Determine the (x, y) coordinate at the center of the cell enclosing the given text.  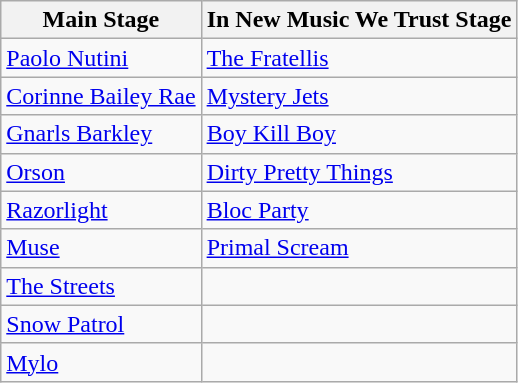
Mylo (101, 362)
Bloc Party (359, 210)
Muse (101, 248)
Mystery Jets (359, 96)
Orson (101, 172)
Paolo Nutini (101, 58)
Boy Kill Boy (359, 134)
Dirty Pretty Things (359, 172)
Gnarls Barkley (101, 134)
The Fratellis (359, 58)
Main Stage (101, 20)
Corinne Bailey Rae (101, 96)
In New Music We Trust Stage (359, 20)
The Streets (101, 286)
Razorlight (101, 210)
Primal Scream (359, 248)
Snow Patrol (101, 324)
